Output the [x, y] coordinate of the center of the cell containing the given text.  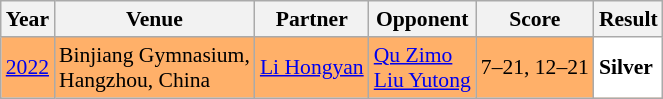
2022 [28, 68]
Opponent [422, 19]
7–21, 12–21 [535, 68]
Partner [312, 19]
Silver [628, 68]
Score [535, 19]
Result [628, 19]
Venue [154, 19]
Li Hongyan [312, 68]
Binjiang Gymnasium,Hangzhou, China [154, 68]
Qu Zimo Liu Yutong [422, 68]
Year [28, 19]
